Determine the (x, y) coordinate at the center of the cell enclosing the given text.  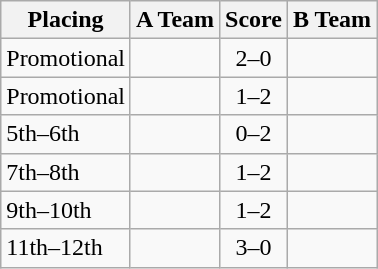
11th–12th (66, 248)
7th–8th (66, 172)
2–0 (254, 58)
Score (254, 20)
Placing (66, 20)
0–2 (254, 134)
B Team (332, 20)
3–0 (254, 248)
9th–10th (66, 210)
A Team (174, 20)
5th–6th (66, 134)
